Provide the [X, Y] coordinate of the cell's center where the given text is located.  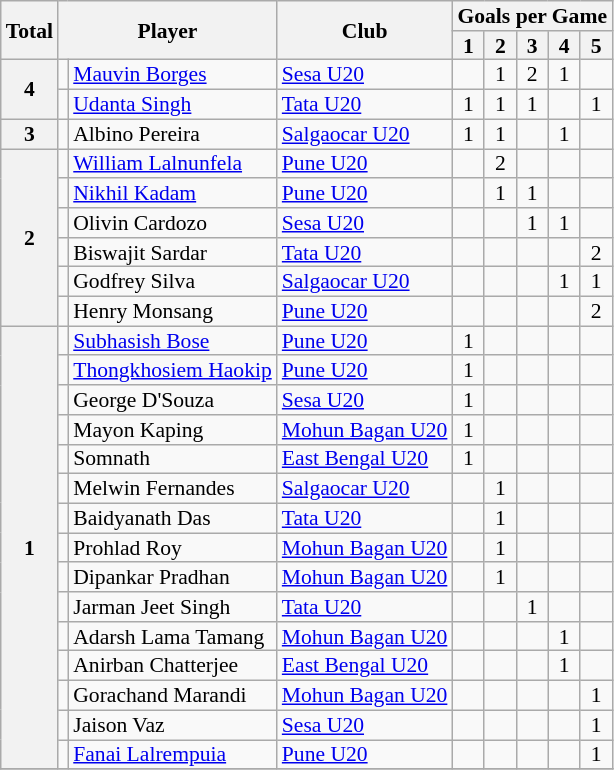
George D'Souza [172, 400]
Olivin Cardozo [172, 223]
Henry Monsang [172, 312]
Adarsh Lama Tamang [172, 637]
5 [596, 46]
Mauvin Borges [172, 75]
Goals per Game [532, 16]
Anirban Chatterjee [172, 666]
Gorachand Marandi [172, 696]
Subhasish Bose [172, 341]
Club [365, 30]
Fanai Lalrempuia [172, 755]
Prohlad Roy [172, 548]
Mayon Kaping [172, 430]
Baidyanath Das [172, 519]
Godfrey Silva [172, 282]
Dipankar Pradhan [172, 578]
Player [168, 30]
Somnath [172, 459]
Nikhil Kadam [172, 193]
Udanta Singh [172, 105]
Biswajit Sardar [172, 253]
Total [30, 30]
Thongkhosiem Haokip [172, 371]
Albino Pereira [172, 134]
William Lalnunfela [172, 164]
Jarman Jeet Singh [172, 607]
Jaison Vaz [172, 725]
Melwin Fernandes [172, 489]
